Provide the (X, Y) coordinate of the cell's center where the given text is located.  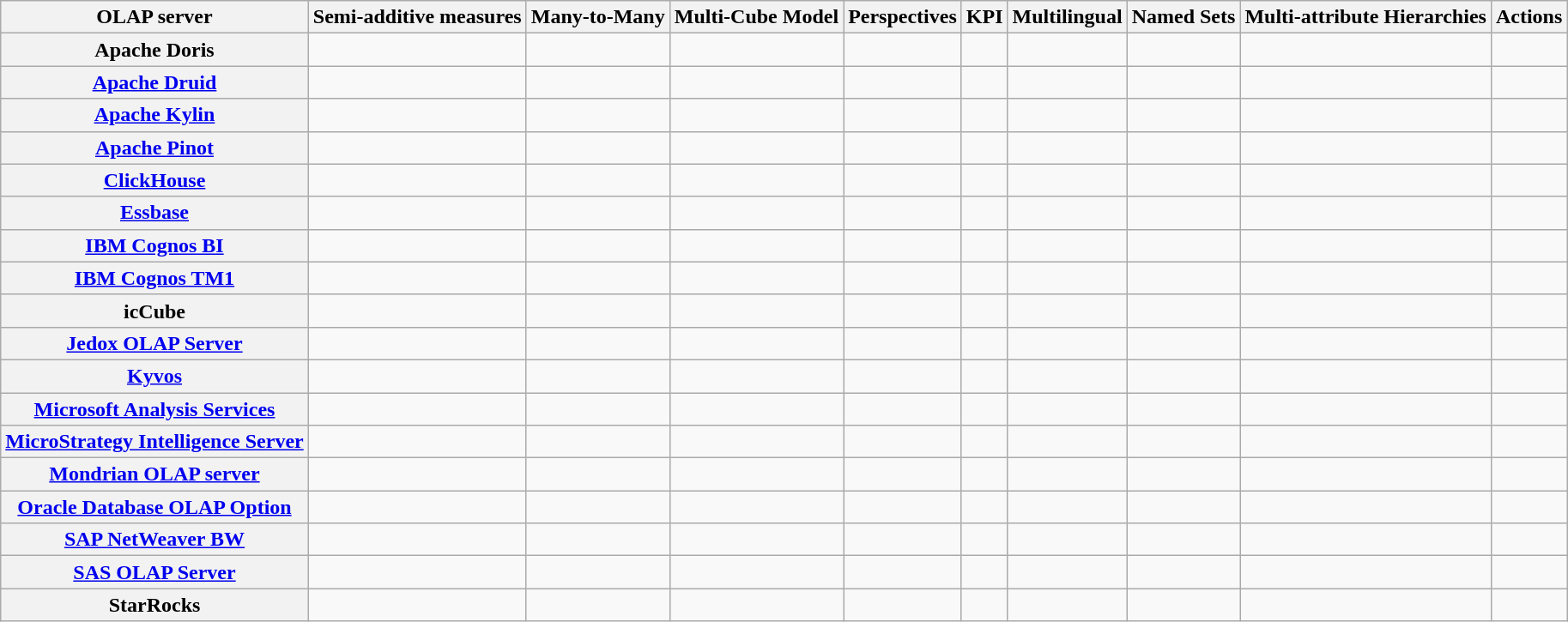
Multilingual (1068, 17)
Apache Kylin (154, 115)
MicroStrategy Intelligence Server (154, 442)
Many-to-Many (597, 17)
Actions (1529, 17)
Apache Druid (154, 82)
Apache Pinot (154, 148)
Perspectives (903, 17)
SAS OLAP Server (154, 572)
Mondrian OLAP server (154, 474)
ClickHouse (154, 180)
Kyvos (154, 376)
IBM Cognos TM1 (154, 278)
KPI (984, 17)
Multi-Cube Model (756, 17)
SAP NetWeaver BW (154, 540)
Multi-attribute Hierarchies (1366, 17)
Microsoft Analysis Services (154, 409)
Apache Doris (154, 50)
Named Sets (1184, 17)
OLAP server (154, 17)
Semi-additive measures (417, 17)
StarRocks (154, 605)
icCube (154, 311)
Essbase (154, 213)
Oracle Database OLAP Option (154, 507)
IBM Cognos BI (154, 245)
Jedox OLAP Server (154, 343)
